Pinpoint the cell where the given text exists, returning its (X, Y) midpoint coordinate. 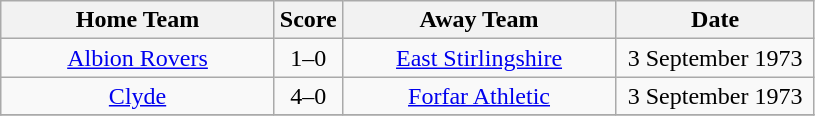
Albion Rovers (138, 58)
Away Team (479, 20)
Date (716, 20)
4–0 (308, 96)
Score (308, 20)
1–0 (308, 58)
Forfar Athletic (479, 96)
East Stirlingshire (479, 58)
Home Team (138, 20)
Clyde (138, 96)
